Scan for the cell matching the given text and deliver its (x, y) coordinate at center. 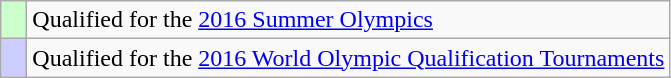
Qualified for the 2016 World Olympic Qualification Tournaments (348, 58)
Qualified for the 2016 Summer Olympics (348, 20)
